Determine the [x, y] coordinate at the center of the cell enclosing the given text.  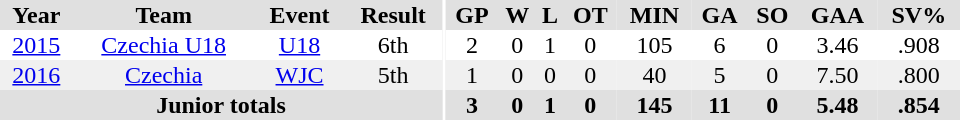
GA [720, 15]
WJC [300, 75]
145 [654, 105]
SV% [919, 15]
2016 [36, 75]
11 [720, 105]
Czechia [164, 75]
5 [720, 75]
5th [392, 75]
40 [654, 75]
W [517, 15]
OT [590, 15]
Result [392, 15]
.908 [919, 45]
Junior totals [221, 105]
MIN [654, 15]
105 [654, 45]
6th [392, 45]
.800 [919, 75]
2 [472, 45]
SO [772, 15]
U18 [300, 45]
2015 [36, 45]
3 [472, 105]
6 [720, 45]
L [550, 15]
5.48 [837, 105]
.854 [919, 105]
GAA [837, 15]
7.50 [837, 75]
Year [36, 15]
Czechia U18 [164, 45]
Event [300, 15]
Team [164, 15]
3.46 [837, 45]
GP [472, 15]
